Extract the (X, Y) coordinate from the center of the cell holding the provided text.  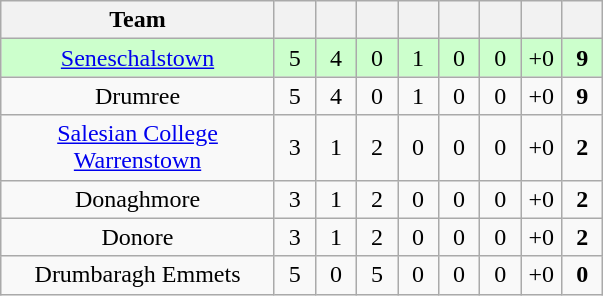
Donaghmore (138, 199)
Drumree (138, 96)
Team (138, 20)
Donore (138, 237)
Seneschalstown (138, 58)
Drumbaragh Emmets (138, 275)
Salesian College Warrenstown (138, 148)
